Extract the (x, y) coordinate from the center of the cell holding the provided text.  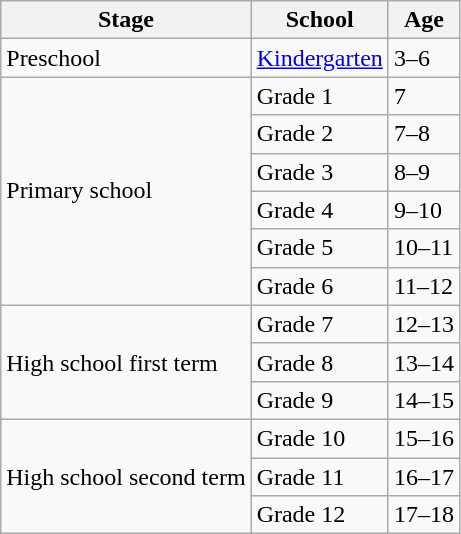
Preschool (126, 58)
15–16 (424, 438)
Age (424, 20)
Primary school (126, 191)
High school second term (126, 476)
11–12 (424, 286)
High school first term (126, 362)
8–9 (424, 172)
Grade 1 (320, 96)
Grade 3 (320, 172)
Grade 4 (320, 210)
Grade 10 (320, 438)
14–15 (424, 400)
3–6 (424, 58)
Grade 9 (320, 400)
7 (424, 96)
7–8 (424, 134)
Grade 8 (320, 362)
Grade 5 (320, 248)
9–10 (424, 210)
Stage (126, 20)
Kindergarten (320, 58)
17–18 (424, 515)
16–17 (424, 477)
Grade 12 (320, 515)
Grade 6 (320, 286)
School (320, 20)
Grade 7 (320, 324)
Grade 2 (320, 134)
10–11 (424, 248)
12–13 (424, 324)
Grade 11 (320, 477)
13–14 (424, 362)
